Output the (X, Y) coordinate of the center of the cell containing the given text.  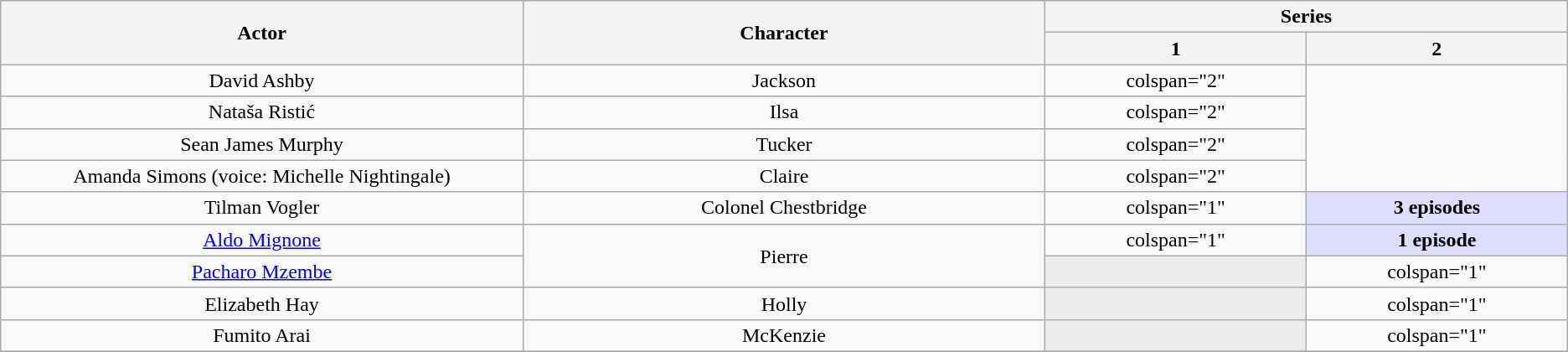
3 episodes (1437, 208)
Tilman Vogler (262, 208)
Jackson (784, 80)
Colonel Chestbridge (784, 208)
Series (1307, 17)
Fumito Arai (262, 335)
Claire (784, 176)
Nataša Ristić (262, 112)
1 episode (1437, 240)
Amanda Simons (voice: Michelle Nightingale) (262, 176)
Pacharo Mzembe (262, 272)
Elizabeth Hay (262, 303)
Character (784, 33)
Tucker (784, 144)
Ilsa (784, 112)
2 (1437, 49)
Actor (262, 33)
Aldo Mignone (262, 240)
David Ashby (262, 80)
McKenzie (784, 335)
Sean James Murphy (262, 144)
Holly (784, 303)
1 (1176, 49)
Pierre (784, 256)
